Locate the cell with the specified text and output its [X, Y] center coordinate. 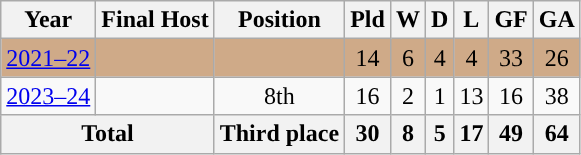
6 [408, 58]
Position [279, 20]
8th [279, 96]
W [408, 20]
30 [368, 134]
38 [556, 96]
2023–24 [48, 96]
13 [472, 96]
1 [439, 96]
L [472, 20]
49 [511, 134]
33 [511, 58]
14 [368, 58]
GF [511, 20]
Final Host [155, 20]
26 [556, 58]
Pld [368, 20]
Third place [279, 134]
Total [108, 134]
8 [408, 134]
64 [556, 134]
5 [439, 134]
GA [556, 20]
17 [472, 134]
Year [48, 20]
2021–22 [48, 58]
2 [408, 96]
D [439, 20]
